Extract the (x, y) coordinate from the center of the cell holding the provided text.  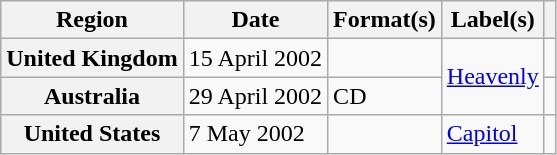
Format(s) (385, 20)
7 May 2002 (255, 134)
Label(s) (492, 20)
CD (385, 96)
Capitol (492, 134)
United States (92, 134)
Region (92, 20)
29 April 2002 (255, 96)
Australia (92, 96)
15 April 2002 (255, 58)
United Kingdom (92, 58)
Heavenly (492, 77)
Date (255, 20)
